Find where the given text appears and provide that cell's center as [x, y] coordinate. 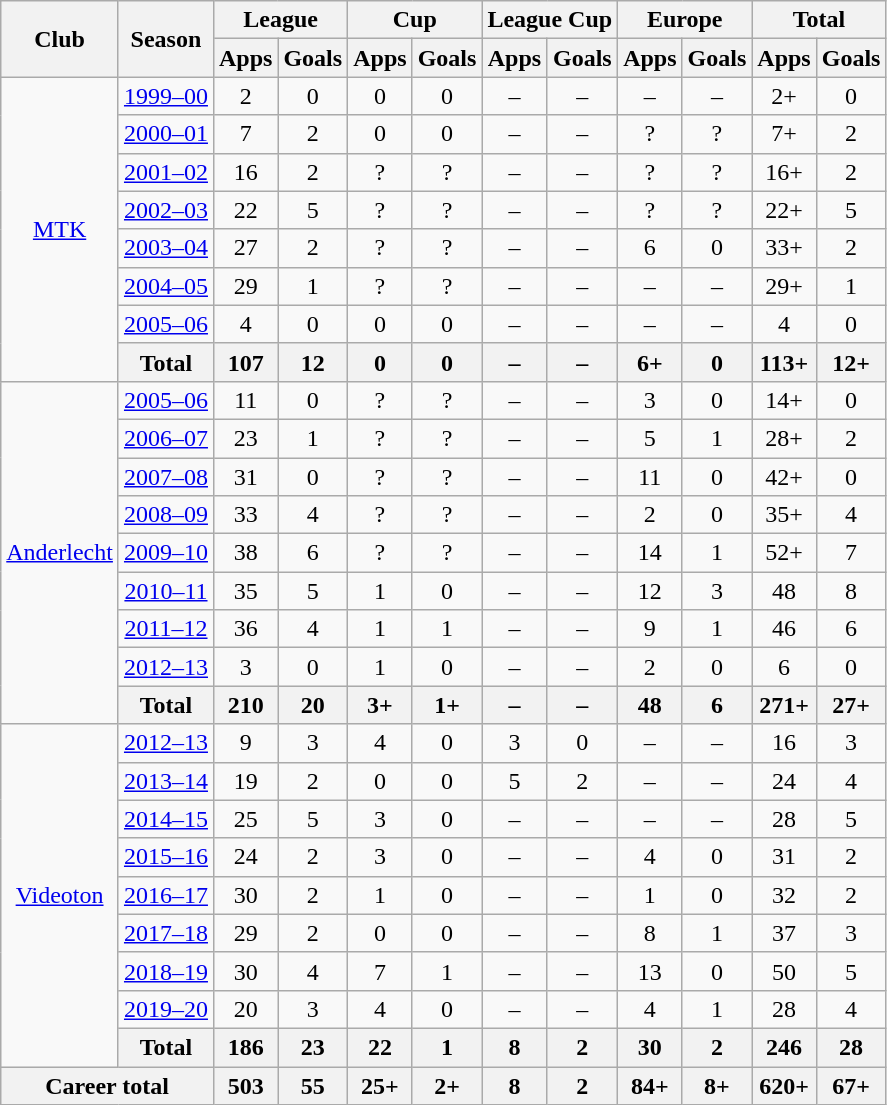
42+ [784, 477]
2015–16 [166, 857]
19 [245, 781]
2009–10 [166, 553]
210 [245, 705]
37 [784, 933]
7+ [784, 134]
2002–03 [166, 210]
2003–04 [166, 248]
50 [784, 971]
2016–17 [166, 895]
1+ [447, 705]
14+ [784, 400]
36 [245, 629]
29+ [784, 286]
33+ [784, 248]
Season [166, 39]
46 [784, 629]
55 [313, 1085]
2001–02 [166, 172]
67+ [851, 1085]
620+ [784, 1085]
27 [245, 248]
246 [784, 1047]
League [280, 20]
22+ [784, 210]
2008–09 [166, 515]
1999–00 [166, 96]
3+ [380, 705]
MTK [60, 229]
503 [245, 1085]
113+ [784, 362]
35 [245, 591]
32 [784, 895]
271+ [784, 705]
Videoton [60, 896]
Anderlecht [60, 552]
2000–01 [166, 134]
2007–08 [166, 477]
35+ [784, 515]
2019–20 [166, 1009]
28+ [784, 438]
Cup [415, 20]
16+ [784, 172]
25 [245, 819]
Career total [108, 1085]
Club [60, 39]
107 [245, 362]
2004–05 [166, 286]
6+ [650, 362]
League Cup [550, 20]
2010–11 [166, 591]
14 [650, 553]
2013–14 [166, 781]
2018–19 [166, 971]
84+ [650, 1085]
33 [245, 515]
25+ [380, 1085]
2014–15 [166, 819]
8+ [717, 1085]
13 [650, 971]
38 [245, 553]
12+ [851, 362]
2011–12 [166, 629]
52+ [784, 553]
Europe [685, 20]
186 [245, 1047]
27+ [851, 705]
2017–18 [166, 933]
2006–07 [166, 438]
